Identify which cell holds the provided text, then report its (x, y) central coordinate. 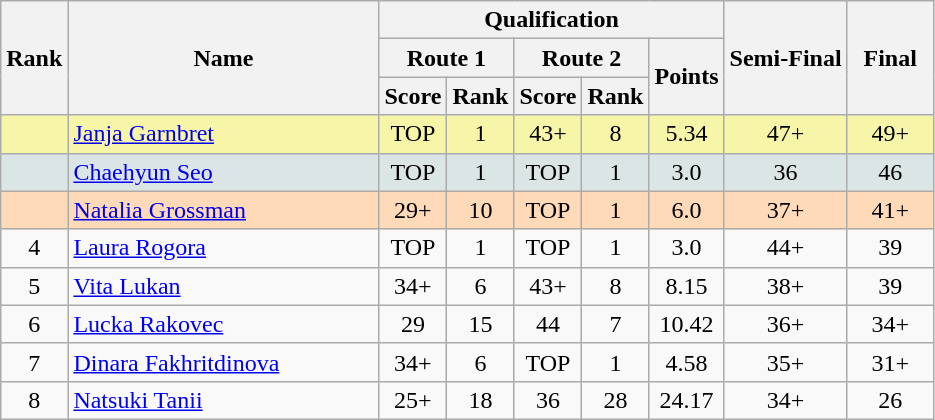
37+ (786, 210)
8.15 (686, 286)
35+ (786, 362)
36+ (786, 324)
46 (890, 172)
Natalia Grossman (224, 210)
Chaehyun Seo (224, 172)
6.0 (686, 210)
44 (548, 324)
Final (890, 58)
Points (686, 77)
29 (413, 324)
Route 1 (446, 58)
Janja Garnbret (224, 134)
41+ (890, 210)
15 (480, 324)
Name (224, 58)
25+ (413, 400)
Dinara Fakhritdinova (224, 362)
10.42 (686, 324)
Natsuki Tanii (224, 400)
4.58 (686, 362)
Vita Lukan (224, 286)
49+ (890, 134)
Laura Rogora (224, 248)
38+ (786, 286)
10 (480, 210)
44+ (786, 248)
47+ (786, 134)
29+ (413, 210)
Lucka Rakovec (224, 324)
Qualification (552, 20)
5.34 (686, 134)
31+ (890, 362)
Semi-Final (786, 58)
28 (616, 400)
5 (34, 286)
4 (34, 248)
24.17 (686, 400)
26 (890, 400)
Route 2 (582, 58)
18 (480, 400)
